Return the [x, y] coordinate for the center point of the cell that contains the specified text.  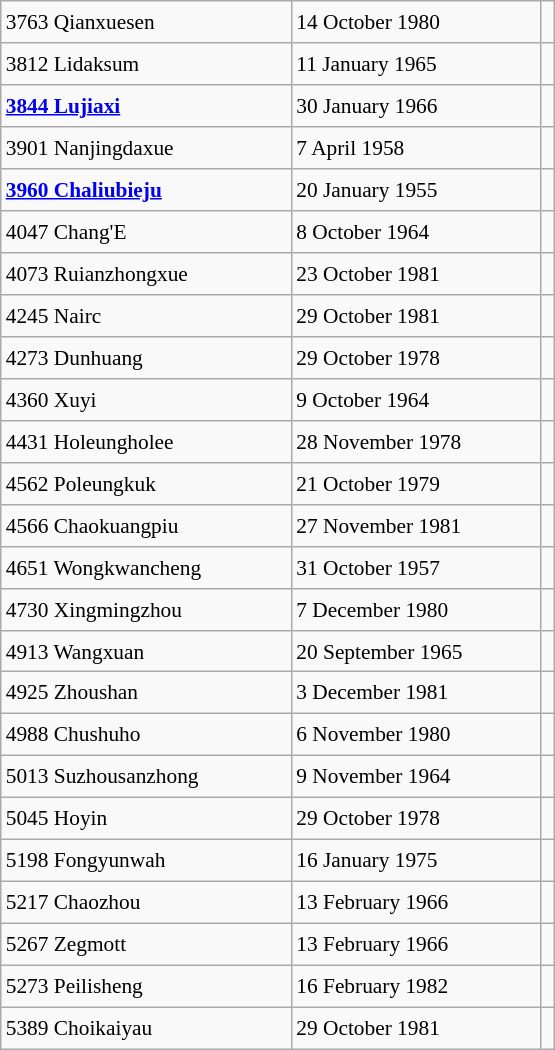
4273 Dunhuang [146, 358]
23 October 1981 [416, 274]
4566 Chaokuangpiu [146, 525]
5198 Fongyunwah [146, 861]
5267 Zegmott [146, 945]
4562 Poleungkuk [146, 483]
28 November 1978 [416, 441]
3901 Nanjingdaxue [146, 148]
6 November 1980 [416, 735]
5013 Suzhousanzhong [146, 777]
4245 Nairc [146, 316]
16 January 1975 [416, 861]
16 February 1982 [416, 986]
7 April 1958 [416, 148]
5045 Hoyin [146, 819]
4073 Ruianzhongxue [146, 274]
5217 Chaozhou [146, 903]
14 October 1980 [416, 22]
21 October 1979 [416, 483]
4431 Holeungholee [146, 441]
4988 Chushuho [146, 735]
5389 Choikaiyau [146, 1028]
5273 Peilisheng [146, 986]
20 January 1955 [416, 190]
4730 Xingmingzhou [146, 609]
4360 Xuyi [146, 399]
20 September 1965 [416, 651]
4925 Zhoushan [146, 693]
4047 Chang'E [146, 232]
3844 Lujiaxi [146, 106]
11 January 1965 [416, 64]
3763 Qianxuesen [146, 22]
9 November 1964 [416, 777]
7 December 1980 [416, 609]
27 November 1981 [416, 525]
4651 Wongkwancheng [146, 567]
30 January 1966 [416, 106]
4913 Wangxuan [146, 651]
8 October 1964 [416, 232]
9 October 1964 [416, 399]
3812 Lidaksum [146, 64]
3960 Chaliubieju [146, 190]
31 October 1957 [416, 567]
3 December 1981 [416, 693]
